Find where the given text appears and provide that cell's center as (X, Y) coordinate. 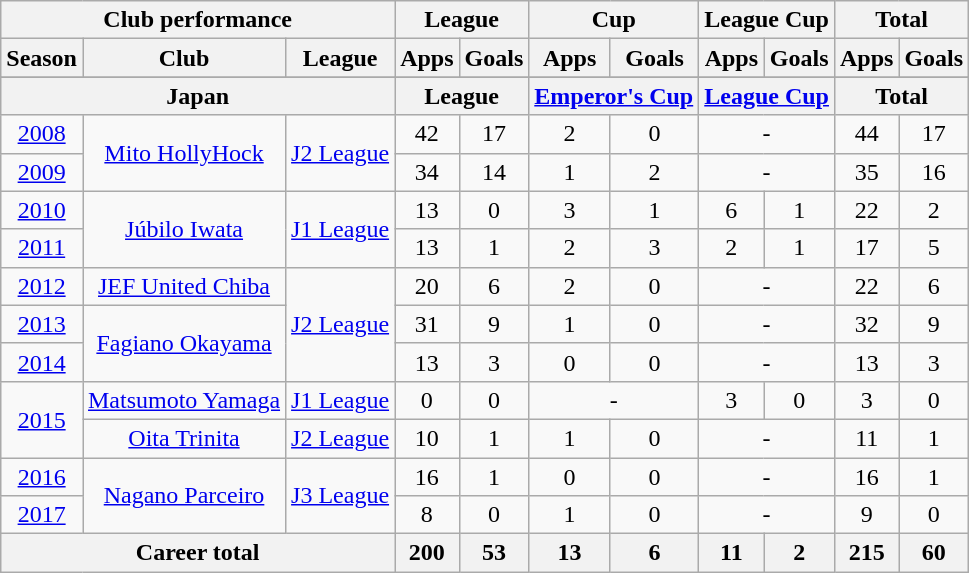
20 (427, 286)
2014 (42, 362)
Cup (614, 20)
Season (42, 58)
42 (427, 134)
14 (494, 172)
44 (866, 134)
215 (866, 553)
Club performance (198, 20)
2011 (42, 248)
J3 League (340, 496)
2010 (42, 210)
Emperor's Cup (614, 96)
2013 (42, 324)
Mito HollyHock (184, 153)
Fagiano Okayama (184, 343)
Career total (198, 553)
2015 (42, 419)
Matsumoto Yamaga (184, 400)
53 (494, 553)
Club (184, 58)
2016 (42, 477)
Nagano Parceiro (184, 496)
10 (427, 438)
5 (934, 248)
31 (427, 324)
2009 (42, 172)
Japan (198, 96)
2017 (42, 515)
200 (427, 553)
Júbilo Iwata (184, 229)
35 (866, 172)
8 (427, 515)
Oita Trinita (184, 438)
JEF United Chiba (184, 286)
32 (866, 324)
2008 (42, 134)
60 (934, 553)
2012 (42, 286)
34 (427, 172)
